Capture the cell that displays the provided text and extract its (X, Y) central coordinate. 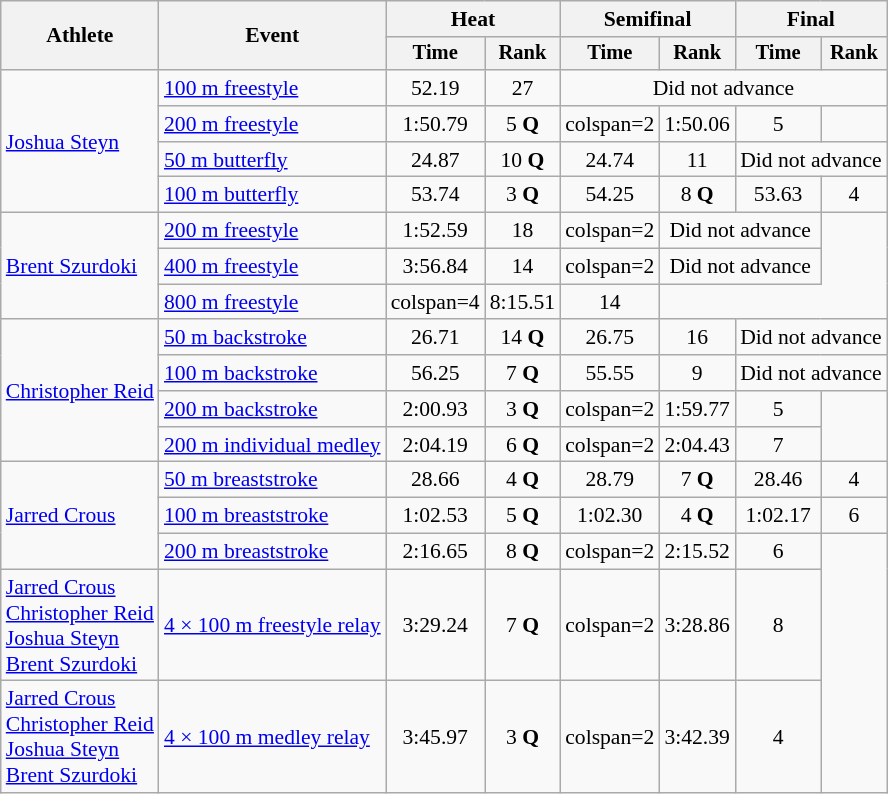
colspan=4 (436, 302)
Christopher Reid (80, 391)
1:02.30 (610, 516)
400 m freestyle (272, 267)
24.87 (436, 160)
200 m backstroke (272, 409)
100 m butterfly (272, 195)
Event (272, 36)
1:50.06 (697, 124)
9 (697, 373)
11 (697, 160)
100 m breaststroke (272, 516)
16 (697, 338)
2:04.43 (697, 445)
2:04.19 (436, 445)
27 (522, 88)
1:50.79 (436, 124)
6 Q (522, 445)
14 Q (522, 338)
Semifinal (648, 19)
28.79 (610, 480)
7 (778, 445)
100 m freestyle (272, 88)
53.63 (778, 195)
Heat (474, 19)
2:16.65 (436, 552)
56.25 (436, 373)
54.25 (610, 195)
8 (778, 625)
3:28.86 (697, 625)
3:45.97 (436, 737)
10 Q (522, 160)
24.74 (610, 160)
50 m breaststroke (272, 480)
2:15.52 (697, 552)
1:02.17 (778, 516)
4 × 100 m medley relay (272, 737)
52.19 (436, 88)
Jarred Crous (80, 516)
3:29.24 (436, 625)
28.66 (436, 480)
3:42.39 (697, 737)
800 m freestyle (272, 302)
Brent Szurdoki (80, 266)
26.71 (436, 338)
55.55 (610, 373)
3:56.84 (436, 267)
Joshua Steyn (80, 141)
26.75 (610, 338)
53.74 (436, 195)
200 m individual medley (272, 445)
100 m backstroke (272, 373)
18 (522, 231)
8:15.51 (522, 302)
1:59.77 (697, 409)
Final (811, 19)
1:02.53 (436, 516)
200 m breaststroke (272, 552)
50 m butterfly (272, 160)
4 × 100 m freestyle relay (272, 625)
2:00.93 (436, 409)
1:52.59 (436, 231)
Athlete (80, 36)
50 m backstroke (272, 338)
28.46 (778, 480)
